Find where the given text appears and provide that cell's center as [X, Y] coordinate. 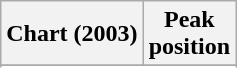
Peakposition [189, 34]
Chart (2003) [72, 34]
